For the text-containing cell, return its midpoint in (X, Y) coordinate format. 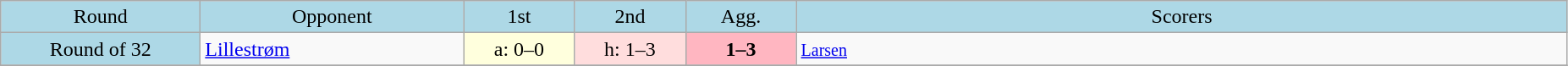
Scorers (1181, 17)
2nd (630, 17)
Round (101, 17)
Agg. (741, 17)
1st (520, 17)
Round of 32 (101, 49)
h: 1–3 (630, 49)
1–3 (741, 49)
Lillestrøm (332, 49)
Larsen (1181, 49)
a: 0–0 (520, 49)
Opponent (332, 17)
